Identify which cell holds the provided text, then report its (x, y) central coordinate. 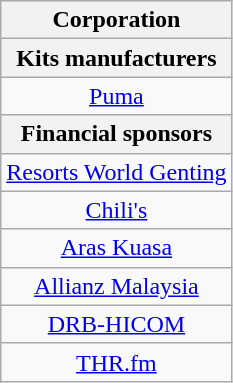
Financial sponsors (116, 134)
DRB-HICOM (116, 324)
Chili's (116, 210)
THR.fm (116, 362)
Corporation (116, 20)
Aras Kuasa (116, 248)
Puma (116, 96)
Resorts World Genting (116, 172)
Kits manufacturers (116, 58)
Allianz Malaysia (116, 286)
